From the cell containing the given text, extract its center point as (x, y) coordinate. 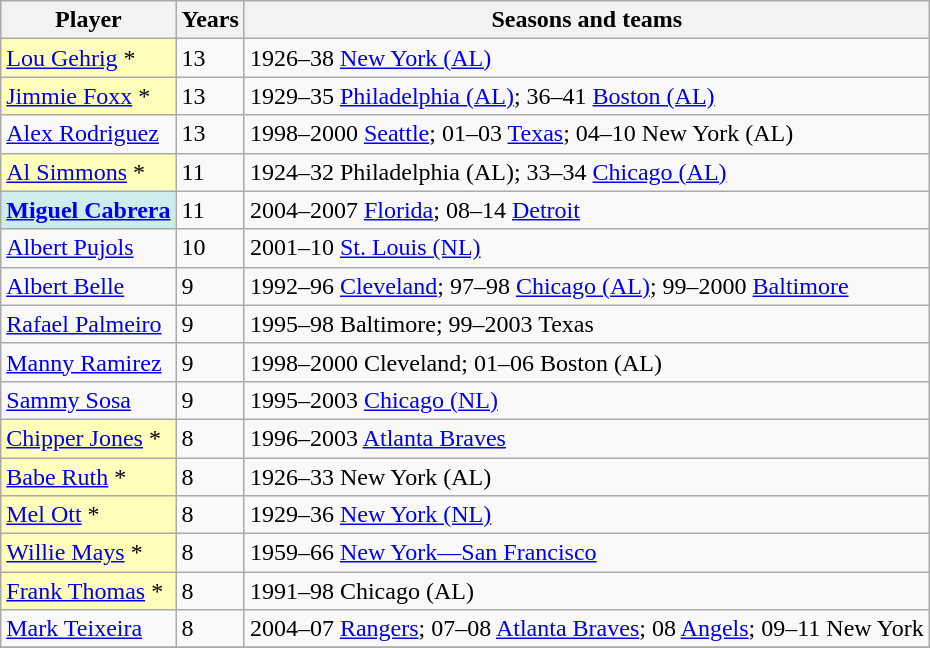
Player (88, 20)
1992–96 Cleveland; 97–98 Chicago (AL); 99–2000 Baltimore (586, 286)
Willie Mays * (88, 553)
1996–2003 Atlanta Braves (586, 438)
Al Simmons * (88, 172)
Seasons and teams (586, 20)
1929–36 New York (NL) (586, 515)
1998–2000 Cleveland; 01–06 Boston (AL) (586, 362)
1926–38 New York (AL) (586, 58)
1995–2003 Chicago (NL) (586, 400)
1998–2000 Seattle; 01–03 Texas; 04–10 New York (AL) (586, 134)
Albert Pujols (88, 248)
Jimmie Foxx * (88, 96)
Alex Rodriguez (88, 134)
10 (210, 248)
2004–2007 Florida; 08–14 Detroit (586, 210)
1929–35 Philadelphia (AL); 36–41 Boston (AL) (586, 96)
2001–10 St. Louis (NL) (586, 248)
1924–32 Philadelphia (AL); 33–34 Chicago (AL) (586, 172)
Mark Teixeira (88, 629)
1926–33 New York (AL) (586, 477)
Chipper Jones * (88, 438)
Lou Gehrig * (88, 58)
Manny Ramirez (88, 362)
Mel Ott * (88, 515)
Miguel Cabrera (88, 210)
Frank Thomas * (88, 591)
1995–98 Baltimore; 99–2003 Texas (586, 324)
Sammy Sosa (88, 400)
2004–07 Rangers; 07–08 Atlanta Braves; 08 Angels; 09–11 New York (586, 629)
1991–98 Chicago (AL) (586, 591)
Years (210, 20)
Rafael Palmeiro (88, 324)
Albert Belle (88, 286)
1959–66 New York—San Francisco (586, 553)
Babe Ruth * (88, 477)
